Provide the (X, Y) coordinate of the cell's center where the given text is located.  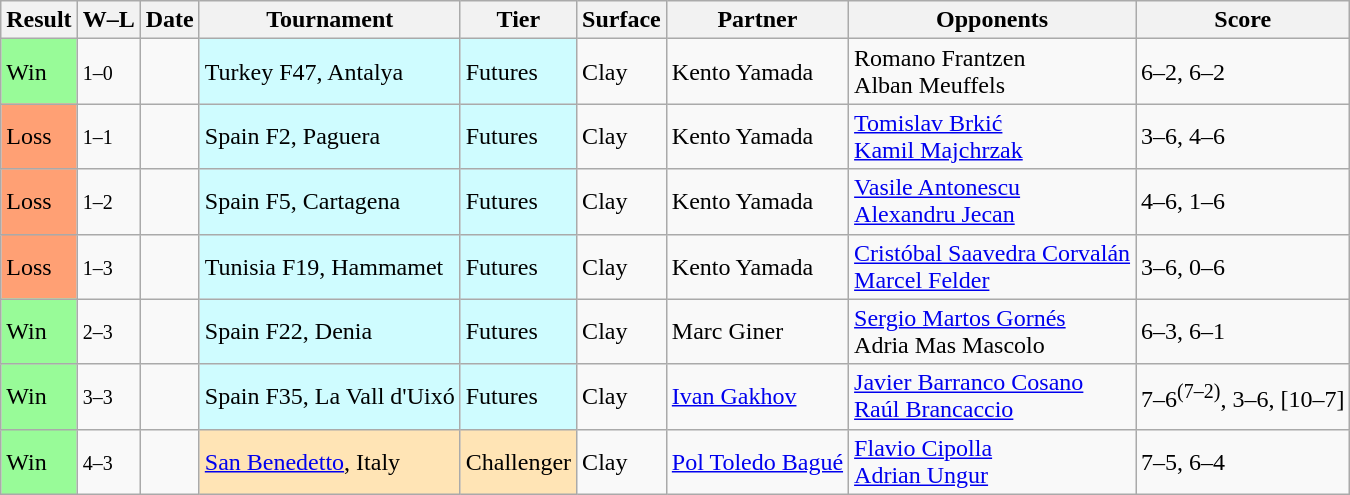
3–6, 4–6 (1243, 136)
Opponents (992, 20)
San Benedetto, Italy (330, 462)
7–6(7–2), 3–6, [10–7] (1243, 396)
4–6, 1–6 (1243, 202)
Tomislav Brkić Kamil Majchrzak (992, 136)
W–L (108, 20)
Challenger (518, 462)
1–0 (108, 72)
Result (39, 20)
Tunisia F19, Hammamet (330, 266)
Javier Barranco Cosano Raúl Brancaccio (992, 396)
Surface (622, 20)
Spain F35, La Vall d'Uixó (330, 396)
7–5, 6–4 (1243, 462)
4–3 (108, 462)
Pol Toledo Bagué (757, 462)
Partner (757, 20)
1–3 (108, 266)
1–2 (108, 202)
Turkey F47, Antalya (330, 72)
2–3 (108, 332)
Sergio Martos Gornés Adria Mas Mascolo (992, 332)
Cristóbal Saavedra Corvalán Marcel Felder (992, 266)
Spain F2, Paguera (330, 136)
Flavio Cipolla Adrian Ungur (992, 462)
Marc Giner (757, 332)
Score (1243, 20)
Spain F5, Cartagena (330, 202)
Vasile Antonescu Alexandru Jecan (992, 202)
Date (170, 20)
6–3, 6–1 (1243, 332)
1–1 (108, 136)
Tournament (330, 20)
3–3 (108, 396)
6–2, 6–2 (1243, 72)
Spain F22, Denia (330, 332)
Romano Frantzen Alban Meuffels (992, 72)
Ivan Gakhov (757, 396)
Tier (518, 20)
3–6, 0–6 (1243, 266)
